Return (X, Y) of the center of cell containing provided text 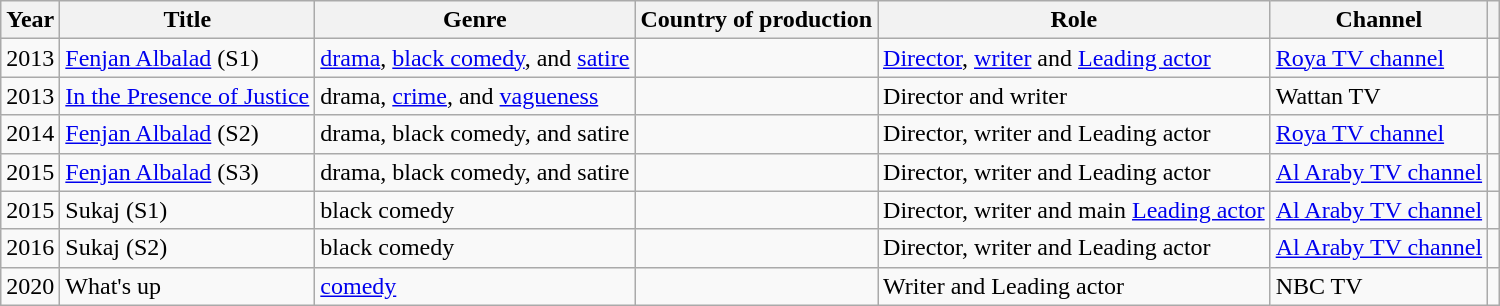
Writer and Leading actor (1074, 286)
What's up (188, 286)
Director and writer (1074, 96)
Role (1074, 20)
Title (188, 20)
Fenjan Albalad (S2) (188, 134)
Channel (1378, 20)
NBC TV (1378, 286)
Director, writer and main Leading actor (1074, 210)
comedy (475, 286)
Genre (475, 20)
2014 (30, 134)
In the Presence of Justice (188, 96)
2020 (30, 286)
Fenjan Albalad (S3) (188, 172)
drama, crime, and vagueness (475, 96)
Wattan TV (1378, 96)
2016 (30, 248)
Sukaj (S2) (188, 248)
Year (30, 20)
Country of production (756, 20)
Fenjan Albalad (S1) (188, 58)
Sukaj (S1) (188, 210)
